Find where the given text appears and provide that cell's center as [x, y] coordinate. 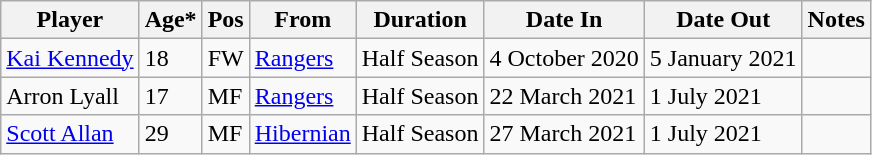
18 [170, 58]
FW [226, 58]
29 [170, 134]
Date In [564, 20]
Duration [420, 20]
Hibernian [302, 134]
Arron Lyall [70, 96]
Scott Allan [70, 134]
22 March 2021 [564, 96]
Player [70, 20]
Pos [226, 20]
5 January 2021 [723, 58]
17 [170, 96]
Date Out [723, 20]
Notes [836, 20]
4 October 2020 [564, 58]
Kai Kennedy [70, 58]
From [302, 20]
Age* [170, 20]
27 March 2021 [564, 134]
